Search for the cell housing the specified text and yield its (x, y) center coordinate. 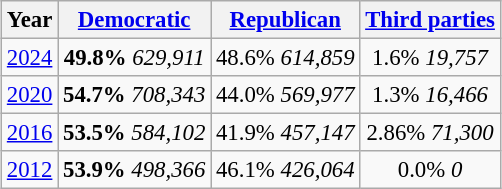
2024 (30, 58)
48.6% 614,859 (286, 58)
1.6% 19,757 (430, 58)
53.9% 498,366 (134, 170)
53.5% 584,102 (134, 133)
44.0% 569,977 (286, 95)
0.0% 0 (430, 170)
49.8% 629,911 (134, 58)
Democratic (134, 20)
54.7% 708,343 (134, 95)
2020 (30, 95)
Third parties (430, 20)
2012 (30, 170)
Republican (286, 20)
1.3% 16,466 (430, 95)
2016 (30, 133)
2.86% 71,300 (430, 133)
41.9% 457,147 (286, 133)
Year (30, 20)
46.1% 426,064 (286, 170)
